For the text-containing cell, return its midpoint in [x, y] coordinate format. 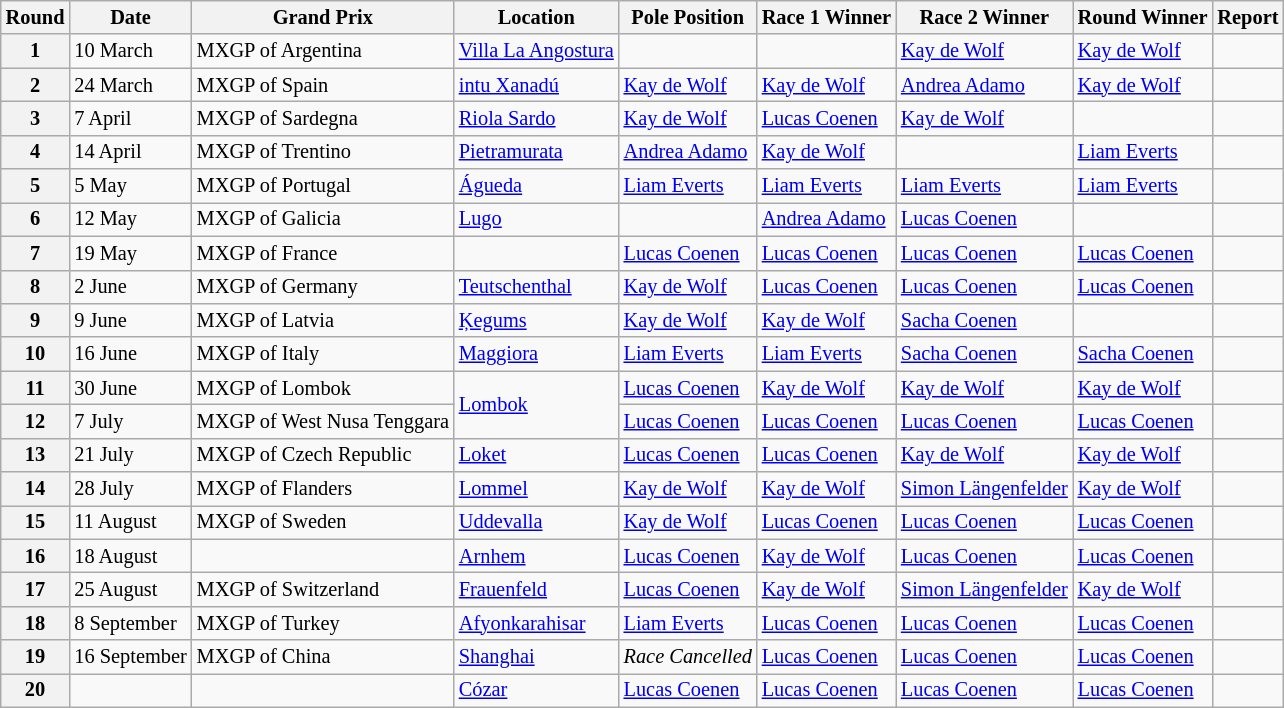
28 July [130, 489]
Lommel [536, 489]
19 [36, 657]
5 [36, 186]
MXGP of Argentina [323, 51]
10 [36, 354]
MXGP of Galicia [323, 219]
18 [36, 623]
2 June [130, 287]
18 August [130, 556]
Arnhem [536, 556]
16 [36, 556]
12 [36, 421]
Lombok [536, 404]
Lugo [536, 219]
Race Cancelled [688, 657]
Villa La Angostura [536, 51]
MXGP of Spain [323, 85]
16 June [130, 354]
Cózar [536, 690]
MXGP of China [323, 657]
9 [36, 320]
30 June [130, 388]
Riola Sardo [536, 118]
MXGP of Lombok [323, 388]
17 [36, 589]
MXGP of West Nusa Tenggara [323, 421]
21 July [130, 455]
Loket [536, 455]
Round Winner [1143, 17]
MXGP of Sweden [323, 522]
MXGP of France [323, 253]
MXGP of Latvia [323, 320]
Teutschenthal [536, 287]
Maggiora [536, 354]
MXGP of Italy [323, 354]
9 June [130, 320]
19 May [130, 253]
8 [36, 287]
5 May [130, 186]
20 [36, 690]
1 [36, 51]
MXGP of Sardegna [323, 118]
10 March [130, 51]
Águeda [536, 186]
Report [1248, 17]
MXGP of Flanders [323, 489]
11 [36, 388]
MXGP of Portugal [323, 186]
3 [36, 118]
MXGP of Czech Republic [323, 455]
Ķegums [536, 320]
Grand Prix [323, 17]
24 March [130, 85]
Frauenfeld [536, 589]
7 [36, 253]
7 April [130, 118]
MXGP of Trentino [323, 152]
4 [36, 152]
MXGP of Turkey [323, 623]
MXGP of Germany [323, 287]
Round [36, 17]
2 [36, 85]
Pietramurata [536, 152]
15 [36, 522]
6 [36, 219]
13 [36, 455]
Date [130, 17]
25 August [130, 589]
Afyonkarahisar [536, 623]
16 September [130, 657]
Shanghai [536, 657]
8 September [130, 623]
Location [536, 17]
12 May [130, 219]
14 April [130, 152]
MXGP of Switzerland [323, 589]
Pole Position [688, 17]
intu Xanadú [536, 85]
11 August [130, 522]
Race 2 Winner [984, 17]
7 July [130, 421]
14 [36, 489]
Uddevalla [536, 522]
Race 1 Winner [826, 17]
